Search for the cell housing the specified text and yield its [x, y] center coordinate. 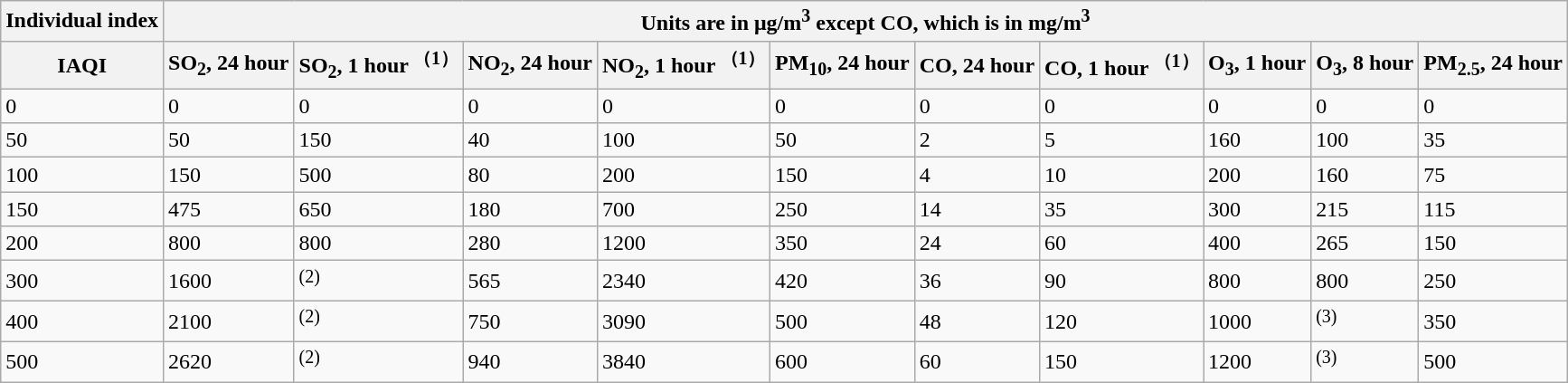
24 [977, 244]
2100 [229, 322]
SO2, 1 hour （1） [378, 64]
265 [1365, 244]
IAQI [82, 64]
O3, 8 hour [1365, 64]
650 [378, 209]
600 [842, 362]
120 [1121, 322]
750 [530, 322]
PM2.5, 24 hour [1494, 64]
420 [842, 281]
215 [1365, 209]
Individual index [82, 22]
1600 [229, 281]
CO, 24 hour [977, 64]
48 [977, 322]
280 [530, 244]
O3, 1 hour [1257, 64]
90 [1121, 281]
700 [684, 209]
40 [530, 140]
2 [977, 140]
80 [530, 175]
5 [1121, 140]
180 [530, 209]
SO2, 24 hour [229, 64]
475 [229, 209]
1000 [1257, 322]
10 [1121, 175]
4 [977, 175]
2340 [684, 281]
NO2, 1 hour （1） [684, 64]
3090 [684, 322]
Units are in μg/m3 except CO, which is in mg/m3 [866, 22]
2620 [229, 362]
NO2, 24 hour [530, 64]
75 [1494, 175]
PM10, 24 hour [842, 64]
CO, 1 hour （1） [1121, 64]
3840 [684, 362]
115 [1494, 209]
14 [977, 209]
36 [977, 281]
565 [530, 281]
940 [530, 362]
